Identify which cell holds the provided text, then report its (x, y) central coordinate. 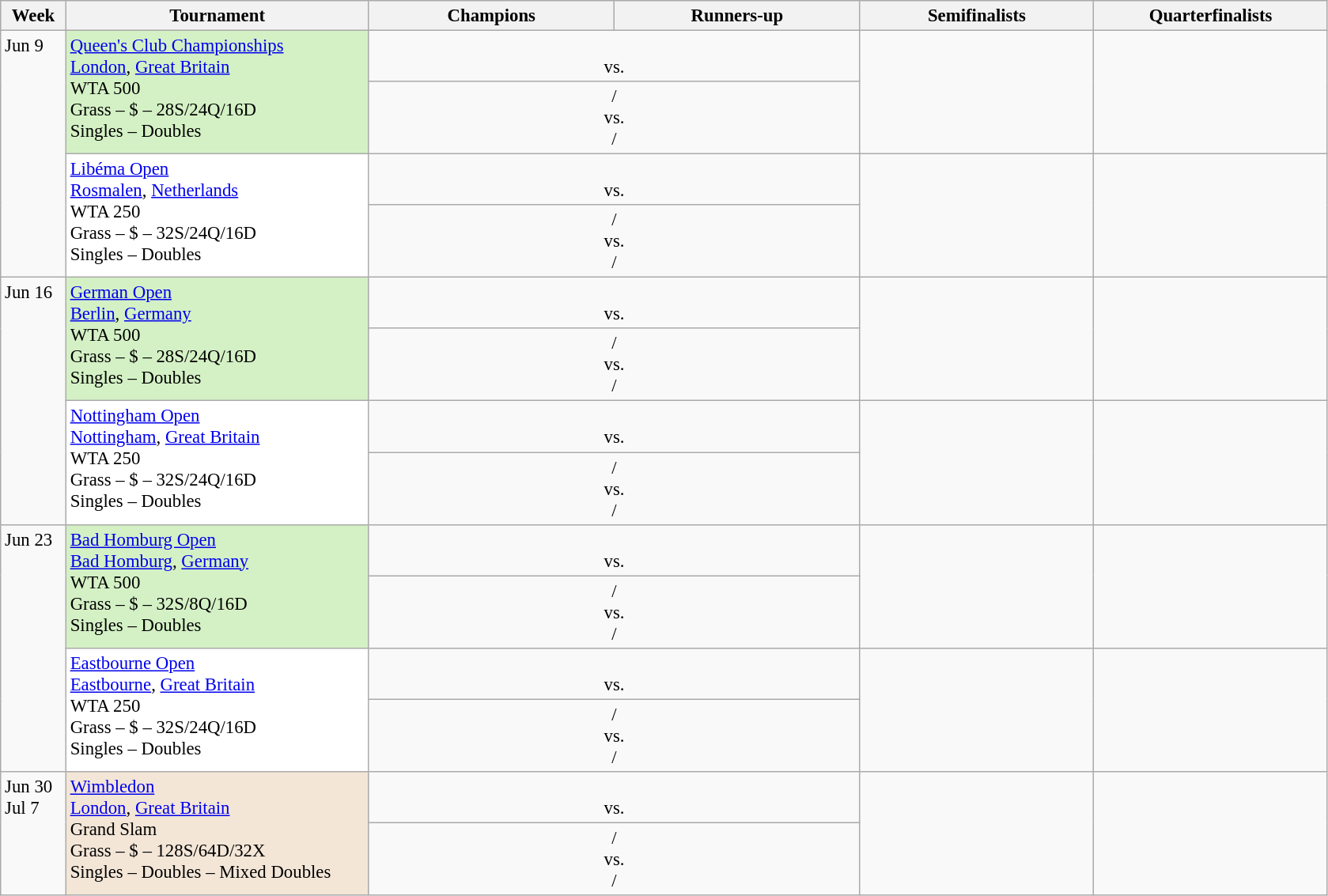
Jun 30Jul 7 (33, 834)
Queen's Club ChampionshipsLondon, Great BritainWTA 500Grass – $ – 28S/24Q/16DSingles – Doubles (217, 93)
Tournament (217, 16)
Jun 16 (33, 401)
German OpenBerlin, GermanyWTA 500Grass – $ – 28S/24Q/16DSingles – Doubles (217, 339)
Nottingham OpenNottingham, Great BritainWTA 250Grass – $ – 32S/24Q/16DSingles – Doubles (217, 463)
Libéma OpenRosmalen, NetherlandsWTA 250Grass – $ – 32S/24Q/16DSingles – Doubles (217, 216)
Runners-up (737, 16)
Jun 23 (33, 648)
Jun 9 (33, 154)
Semifinalists (977, 16)
Champions (492, 16)
Quarterfinalists (1211, 16)
WimbledonLondon, Great BritainGrand SlamGrass – $ – 128S/64D/32XSingles – Doubles – Mixed Doubles (217, 834)
Eastbourne OpenEastbourne, Great BritainWTA 250Grass – $ – 32S/24Q/16DSingles – Doubles (217, 709)
Bad Homburg OpenBad Homburg, GermanyWTA 500Grass – $ – 32S/8Q/16DSingles – Doubles (217, 586)
Week (33, 16)
